Scan for the cell matching the given text and deliver its (X, Y) coordinate at center. 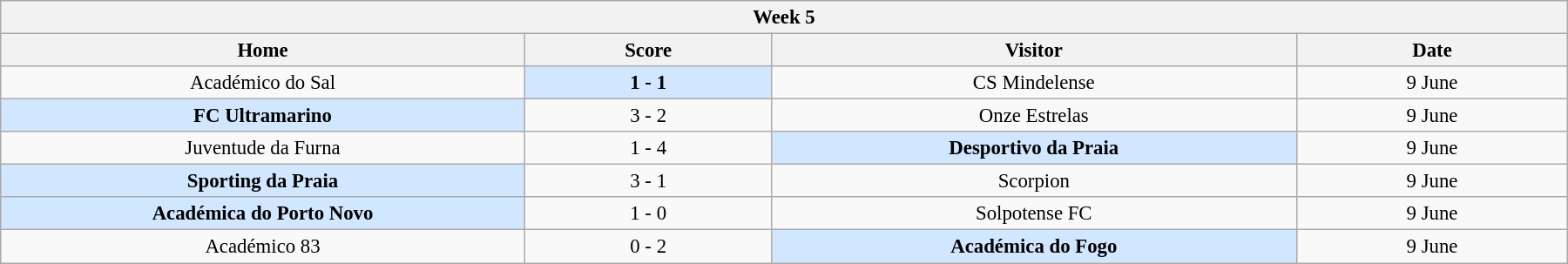
0 - 2 (648, 247)
3 - 1 (648, 181)
1 - 1 (648, 83)
Desportivo da Praia (1033, 148)
Onze Estrelas (1033, 116)
1 - 4 (648, 148)
Solpotense FC (1033, 213)
Date (1432, 51)
Académico 83 (263, 247)
Week 5 (784, 17)
Juventude da Furna (263, 148)
Académica do Fogo (1033, 247)
Académica do Porto Novo (263, 213)
Score (648, 51)
Scorpion (1033, 181)
Académico do Sal (263, 83)
Sporting da Praia (263, 181)
Home (263, 51)
1 - 0 (648, 213)
3 - 2 (648, 116)
Visitor (1033, 51)
FC Ultramarino (263, 116)
CS Mindelense (1033, 83)
